Find where the given text appears and provide that cell's center as (X, Y) coordinate. 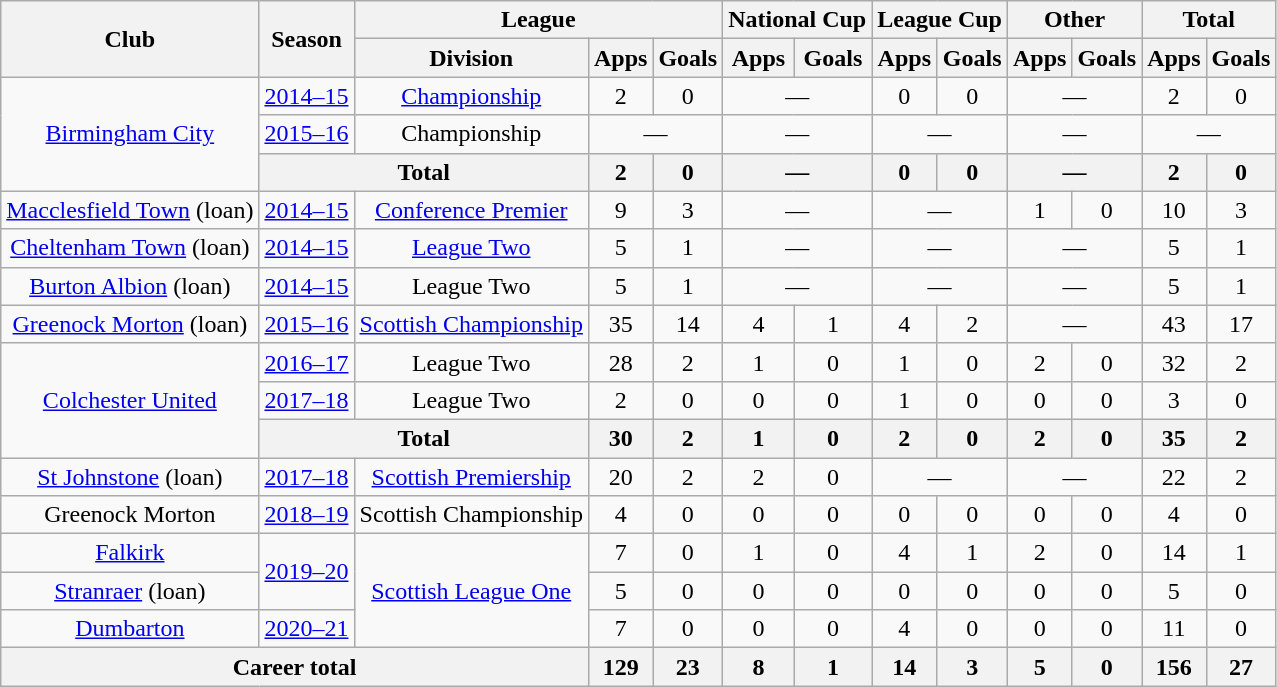
Falkirk (130, 553)
League Cup (940, 20)
Dumbarton (130, 629)
11 (1174, 629)
10 (1174, 210)
28 (620, 362)
Club (130, 39)
8 (759, 667)
30 (620, 438)
20 (620, 477)
National Cup (798, 20)
Other (1074, 20)
9 (620, 210)
Scottish League One (471, 591)
Macclesfield Town (loan) (130, 210)
2019–20 (306, 572)
Conference Premier (471, 210)
17 (1241, 324)
32 (1174, 362)
129 (620, 667)
League (538, 20)
22 (1174, 477)
Colchester United (130, 400)
43 (1174, 324)
Scottish Premiership (471, 477)
2020–21 (306, 629)
Career total (295, 667)
23 (688, 667)
Division (471, 58)
Burton Albion (loan) (130, 286)
Season (306, 39)
Stranraer (loan) (130, 591)
Birmingham City (130, 134)
2018–19 (306, 515)
156 (1174, 667)
St Johnstone (loan) (130, 477)
Greenock Morton (130, 515)
Cheltenham Town (loan) (130, 248)
2016–17 (306, 362)
Greenock Morton (loan) (130, 324)
27 (1241, 667)
